Detect which cell encompasses the target text, then output its [x, y] center coordinate. 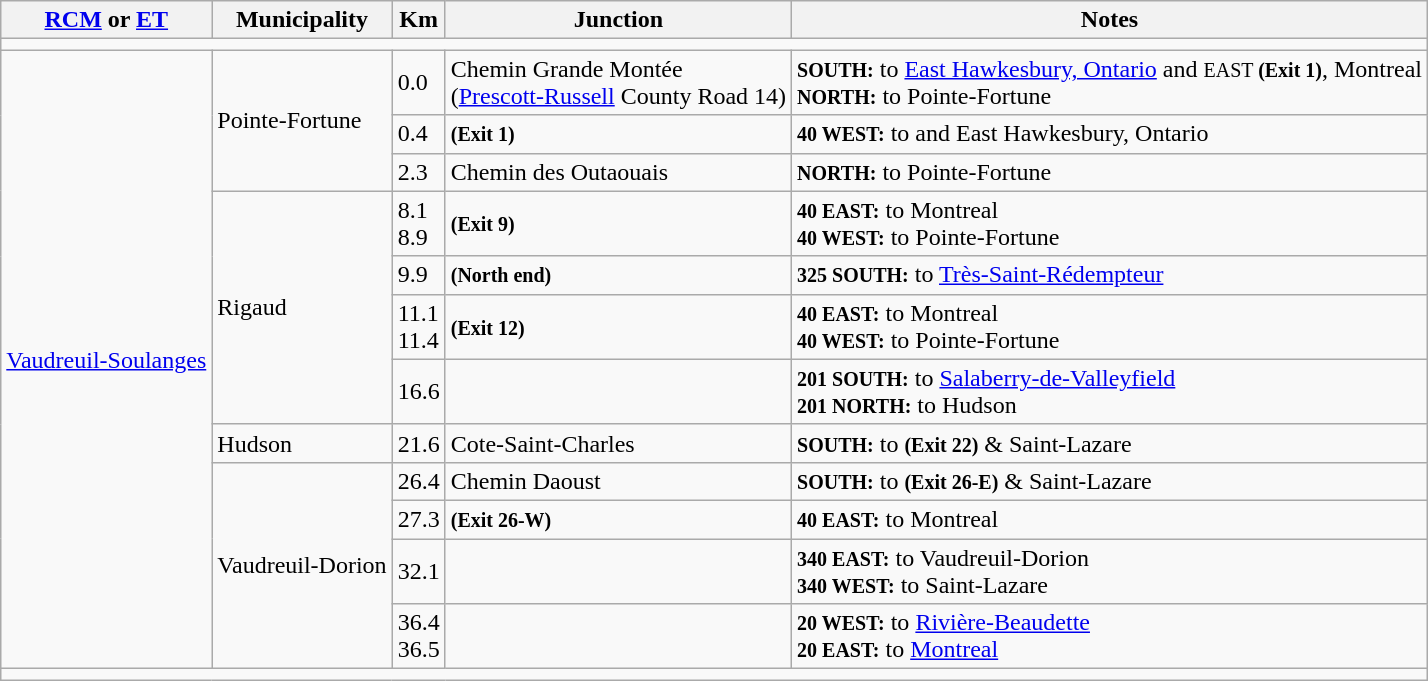
26.4 [418, 481]
16.6 [418, 392]
SOUTH: to (Exit 22) & Saint-Lazare [1110, 443]
Rigaud [302, 308]
Chemin Daoust [618, 481]
340 EAST: to Vaudreuil-Dorion 340 WEST: to Saint-Lazare [1110, 570]
(Exit 12) [618, 326]
(Exit 1) [618, 134]
2.3 [418, 172]
40 EAST: to Montreal [1110, 519]
0.0 [418, 82]
8.1 8.9 [418, 224]
201 SOUTH: to Salaberry-de-Valleyfield 201 NORTH: to Hudson [1110, 392]
SOUTH: to East Hawkesbury, Ontario and EAST (Exit 1), Montreal NORTH: to Pointe-Fortune [1110, 82]
Chemin des Outaouais [618, 172]
RCM or ET [106, 20]
Km [418, 20]
SOUTH: to (Exit 26-E) & Saint-Lazare [1110, 481]
Cote-Saint-Charles [618, 443]
20 WEST: to Rivière-Beaudette 20 EAST: to Montreal [1110, 636]
21.6 [418, 443]
(Exit 9) [618, 224]
NORTH: to Pointe-Fortune [1110, 172]
(North end) [618, 275]
Vaudreuil-Soulanges [106, 360]
0.4 [418, 134]
Pointe-Fortune [302, 120]
325 SOUTH: to Très-Saint-Rédempteur [1110, 275]
9.9 [418, 275]
40 WEST: to and East Hawkesbury, Ontario [1110, 134]
36.4 36.5 [418, 636]
32.1 [418, 570]
Municipality [302, 20]
Chemin Grande Montée(Prescott-Russell County Road 14) [618, 82]
Hudson [302, 443]
(Exit 26-W) [618, 519]
Notes [1110, 20]
Junction [618, 20]
11.1 11.4 [418, 326]
27.3 [418, 519]
Vaudreuil-Dorion [302, 565]
